Return (X, Y) of the center of cell containing provided text 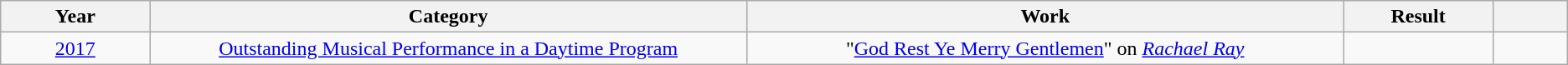
Work (1045, 17)
"God Rest Ye Merry Gentlemen" on Rachael Ray (1045, 48)
Outstanding Musical Performance in a Daytime Program (449, 48)
2017 (75, 48)
Result (1418, 17)
Year (75, 17)
Category (449, 17)
